Capture the cell that displays the provided text and extract its (X, Y) central coordinate. 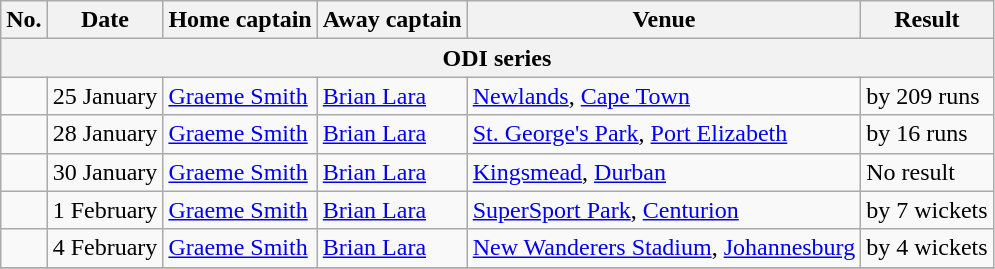
Date (105, 20)
St. George's Park, Port Elizabeth (664, 134)
by 209 runs (927, 96)
4 February (105, 248)
1 February (105, 210)
by 4 wickets (927, 248)
Kingsmead, Durban (664, 172)
ODI series (497, 58)
by 16 runs (927, 134)
Venue (664, 20)
Home captain (240, 20)
Newlands, Cape Town (664, 96)
New Wanderers Stadium, Johannesburg (664, 248)
SuperSport Park, Centurion (664, 210)
No result (927, 172)
No. (24, 20)
Result (927, 20)
by 7 wickets (927, 210)
25 January (105, 96)
28 January (105, 134)
Away captain (392, 20)
30 January (105, 172)
